Extract the [x, y] coordinate from the center of the cell holding the provided text.  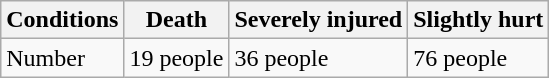
36 people [318, 58]
Number [62, 58]
Death [176, 20]
76 people [478, 58]
Slightly hurt [478, 20]
Conditions [62, 20]
19 people [176, 58]
Severely injured [318, 20]
